Capture the cell that displays the provided text and extract its (x, y) central coordinate. 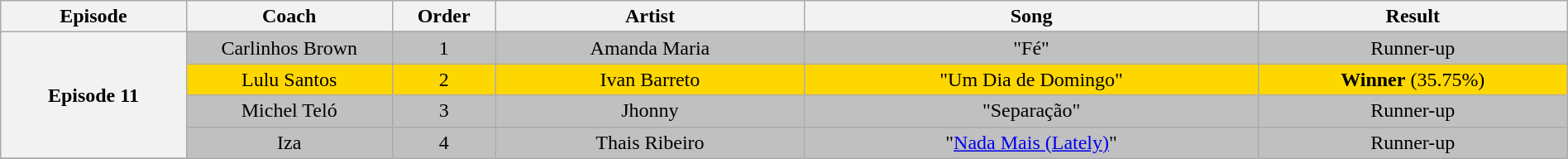
Coach (289, 17)
2 (443, 79)
Order (443, 17)
Jhonny (650, 111)
"Um Dia de Domingo" (1031, 79)
3 (443, 111)
Amanda Maria (650, 48)
Episode 11 (93, 95)
Result (1413, 17)
4 (443, 142)
Ivan Barreto (650, 79)
Iza (289, 142)
1 (443, 48)
Song (1031, 17)
Thais Ribeiro (650, 142)
Lulu Santos (289, 79)
"Fé" (1031, 48)
Winner (35.75%) (1413, 79)
Michel Teló (289, 111)
"Nada Mais (Lately)" (1031, 142)
Artist (650, 17)
"Separação" (1031, 111)
Episode (93, 17)
Carlinhos Brown (289, 48)
